Output the [X, Y] coordinate of the center of the cell containing the given text.  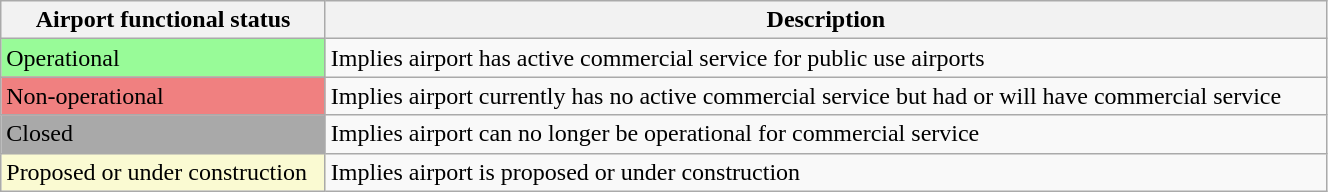
Implies airport is proposed or under construction [826, 172]
Proposed or under construction [164, 172]
Description [826, 20]
Non-operational [164, 96]
Closed [164, 134]
Implies airport currently has no active commercial service but had or will have commercial service [826, 96]
Implies airport has active commercial service for public use airports [826, 58]
Airport functional status [164, 20]
Implies airport can no longer be operational for commercial service [826, 134]
Operational [164, 58]
